Provide the [X, Y] coordinate of the cell's center where the given text is located.  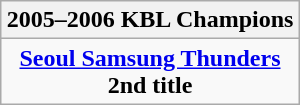
Seoul Samsung Thunders2nd title [150, 72]
2005–2006 KBL Champions [150, 20]
